Identify which cell holds the provided text, then report its (X, Y) central coordinate. 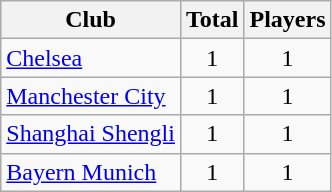
Total (212, 20)
Players (288, 20)
Chelsea (91, 58)
Bayern Munich (91, 172)
Manchester City (91, 96)
Club (91, 20)
Shanghai Shengli (91, 134)
